Detect which cell encompasses the target text, then output its (X, Y) center coordinate. 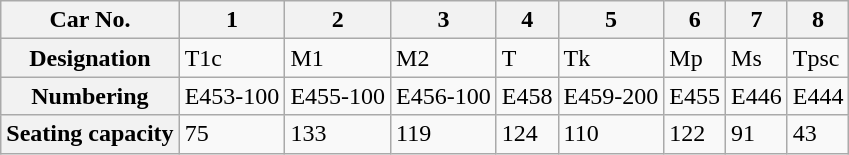
1 (232, 20)
M1 (338, 58)
E459-200 (611, 96)
Seating capacity (90, 134)
E444 (818, 96)
124 (527, 134)
Numbering (90, 96)
M2 (444, 58)
E456-100 (444, 96)
Mp (695, 58)
2 (338, 20)
3 (444, 20)
133 (338, 134)
Tk (611, 58)
119 (444, 134)
E446 (757, 96)
E455-100 (338, 96)
6 (695, 20)
Car No. (90, 20)
E455 (695, 96)
91 (757, 134)
43 (818, 134)
T1c (232, 58)
75 (232, 134)
Designation (90, 58)
122 (695, 134)
E458 (527, 96)
110 (611, 134)
T (527, 58)
8 (818, 20)
7 (757, 20)
4 (527, 20)
Tpsc (818, 58)
5 (611, 20)
E453-100 (232, 96)
Ms (757, 58)
